Search for the cell housing the specified text and yield its [X, Y] center coordinate. 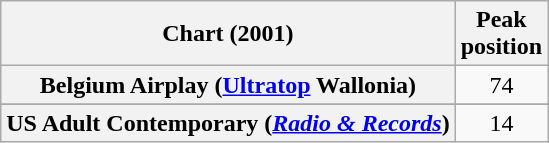
Belgium Airplay (Ultratop Wallonia) [228, 85]
US Adult Contemporary (Radio & Records) [228, 123]
Peakposition [501, 34]
Chart (2001) [228, 34]
14 [501, 123]
74 [501, 85]
